Locate the cell with the specified text and output its (X, Y) center coordinate. 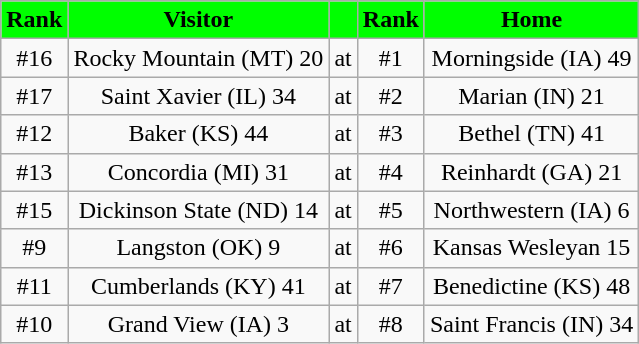
Baker (KS) 44 (198, 134)
Visitor (198, 20)
Cumberlands (KY) 41 (198, 286)
Concordia (MI) 31 (198, 172)
Benedictine (KS) 48 (531, 286)
#16 (34, 58)
#9 (34, 248)
Dickinson State (ND) 14 (198, 210)
Bethel (TN) 41 (531, 134)
Saint Francis (IN) 34 (531, 324)
#1 (390, 58)
#12 (34, 134)
#2 (390, 96)
Langston (OK) 9 (198, 248)
#10 (34, 324)
Grand View (IA) 3 (198, 324)
#3 (390, 134)
#8 (390, 324)
#13 (34, 172)
#7 (390, 286)
#11 (34, 286)
Reinhardt (GA) 21 (531, 172)
#15 (34, 210)
#4 (390, 172)
#5 (390, 210)
Home (531, 20)
Northwestern (IA) 6 (531, 210)
#17 (34, 96)
Kansas Wesleyan 15 (531, 248)
#6 (390, 248)
Rocky Mountain (MT) 20 (198, 58)
Morningside (IA) 49 (531, 58)
Saint Xavier (IL) 34 (198, 96)
Marian (IN) 21 (531, 96)
